Return the (X, Y) coordinate for the center point of the cell that contains the specified text.  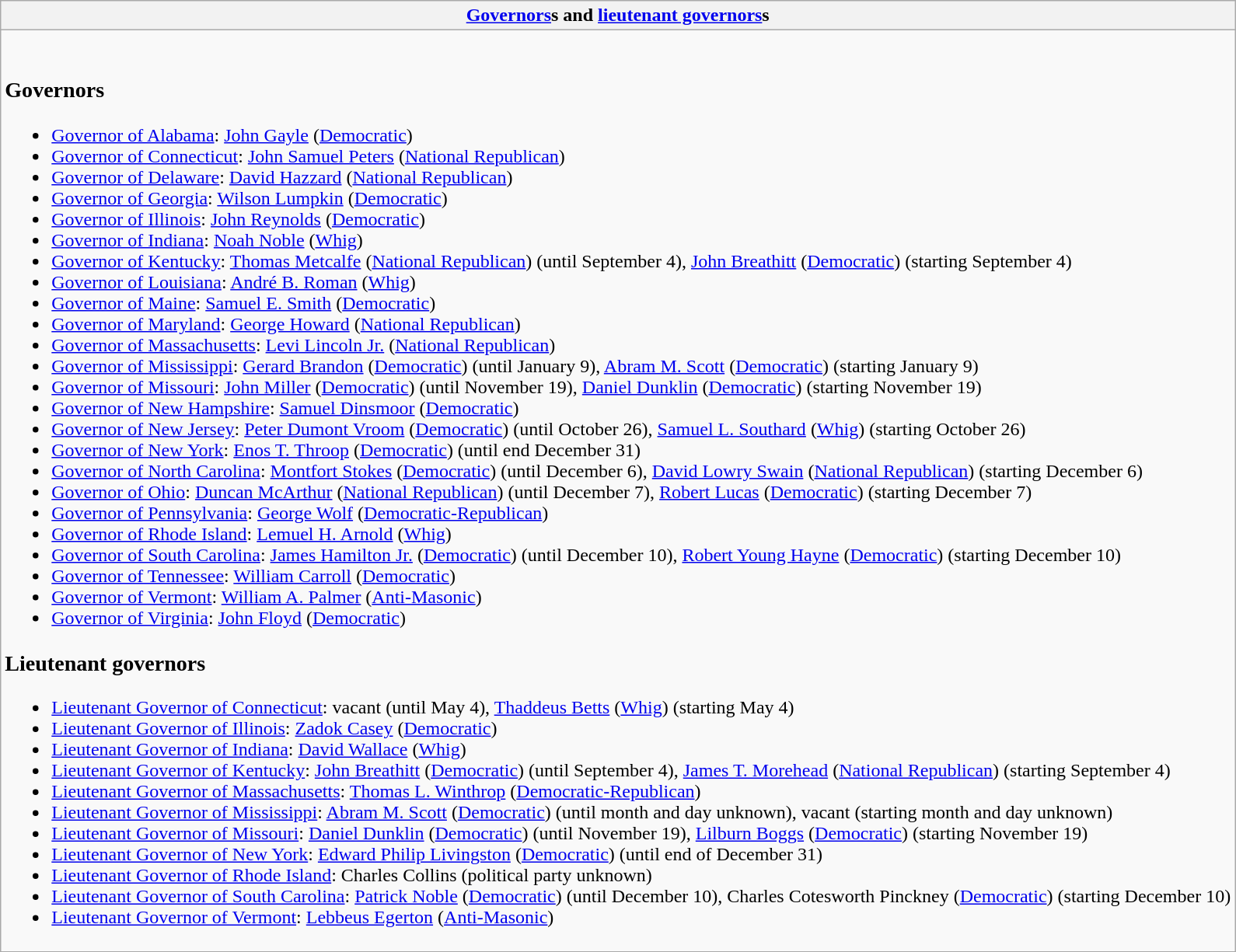
Governorss and lieutenant governorss (618, 16)
